Identify which cell holds the provided text, then report its [x, y] central coordinate. 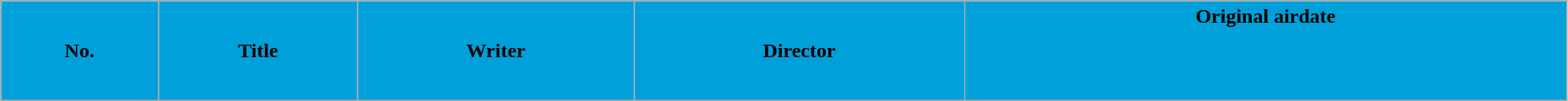
Title [258, 50]
No. [79, 50]
Original airdate [1266, 50]
Director [800, 50]
Writer [496, 50]
